Detect which cell encompasses the target text, then output its (x, y) center coordinate. 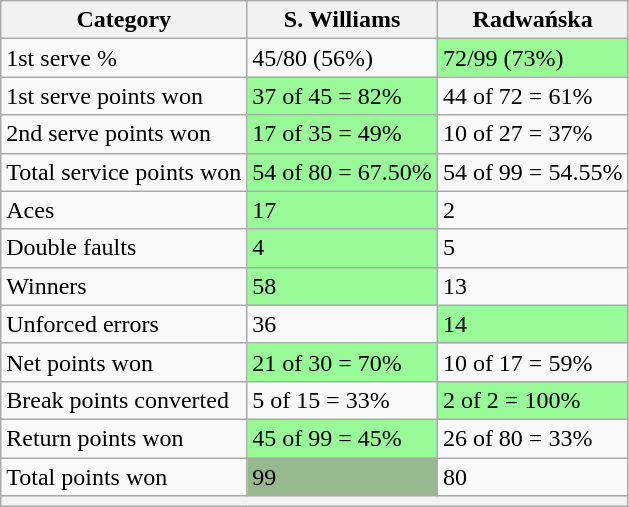
54 of 99 = 54.55% (532, 172)
Aces (124, 210)
58 (342, 286)
21 of 30 = 70% (342, 362)
72/99 (73%) (532, 58)
Net points won (124, 362)
36 (342, 324)
Radwańska (532, 20)
S. Williams (342, 20)
10 of 17 = 59% (532, 362)
Break points converted (124, 400)
Double faults (124, 248)
80 (532, 477)
17 of 35 = 49% (342, 134)
1st serve points won (124, 96)
Return points won (124, 438)
4 (342, 248)
Category (124, 20)
14 (532, 324)
2nd serve points won (124, 134)
13 (532, 286)
54 of 80 = 67.50% (342, 172)
2 (532, 210)
44 of 72 = 61% (532, 96)
2 of 2 = 100% (532, 400)
17 (342, 210)
Total points won (124, 477)
37 of 45 = 82% (342, 96)
Unforced errors (124, 324)
99 (342, 477)
Total service points won (124, 172)
26 of 80 = 33% (532, 438)
5 of 15 = 33% (342, 400)
1st serve % (124, 58)
10 of 27 = 37% (532, 134)
45/80 (56%) (342, 58)
Winners (124, 286)
5 (532, 248)
45 of 99 = 45% (342, 438)
